Return [X, Y] of the center of cell containing provided text 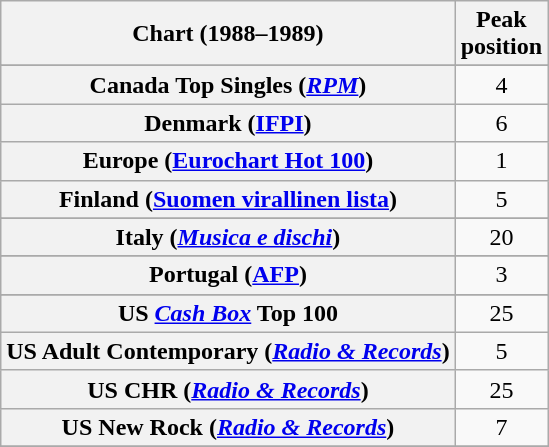
US New Rock (Radio & Records) [228, 427]
1 [501, 161]
US Adult Contemporary (Radio & Records) [228, 351]
US Cash Box Top 100 [228, 313]
Europe (Eurochart Hot 100) [228, 161]
Portugal (AFP) [228, 275]
20 [501, 237]
3 [501, 275]
Chart (1988–1989) [228, 34]
Finland (Suomen virallinen lista) [228, 199]
7 [501, 427]
4 [501, 85]
Canada Top Singles (RPM) [228, 85]
Peakposition [501, 34]
Italy (Musica e dischi) [228, 237]
6 [501, 123]
US CHR (Radio & Records) [228, 389]
Denmark (IFPI) [228, 123]
